Extract the [X, Y] coordinate from the center of the cell holding the provided text.  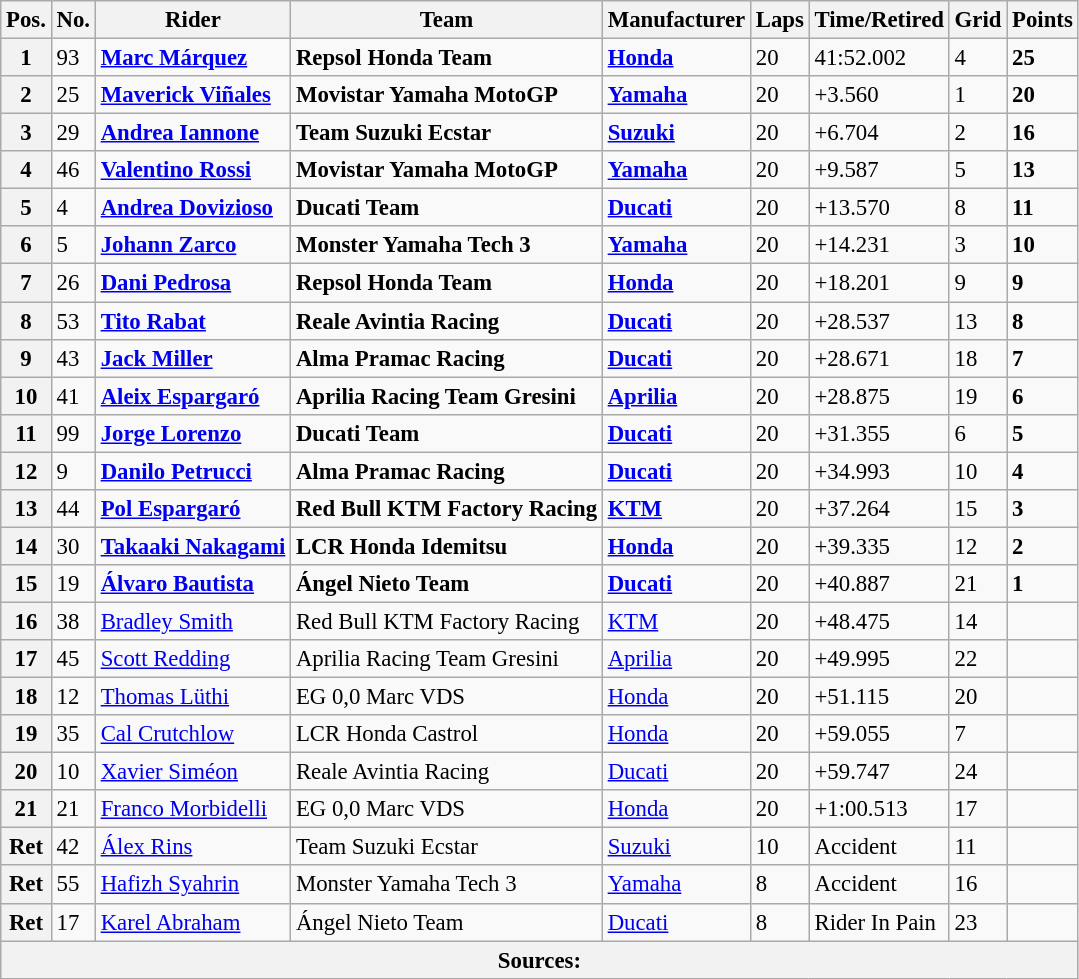
35 [73, 734]
+28.537 [879, 321]
29 [73, 133]
Tito Rabat [192, 321]
Xavier Siméon [192, 772]
46 [73, 170]
22 [978, 659]
+28.671 [879, 358]
Sources: [540, 960]
41:52.002 [879, 58]
Jorge Lorenzo [192, 433]
+9.587 [879, 170]
Jack Miller [192, 358]
Aleix Espargaró [192, 396]
93 [73, 58]
Points [1042, 20]
+34.993 [879, 471]
Grid [978, 20]
Franco Morbidelli [192, 809]
Marc Márquez [192, 58]
53 [73, 321]
+40.887 [879, 584]
Manufacturer [676, 20]
43 [73, 358]
Takaaki Nakagami [192, 546]
26 [73, 283]
Álvaro Bautista [192, 584]
Rider [192, 20]
+28.875 [879, 396]
+1:00.513 [879, 809]
+6.704 [879, 133]
Dani Pedrosa [192, 283]
38 [73, 621]
Valentino Rossi [192, 170]
Maverick Viñales [192, 95]
Time/Retired [879, 20]
+59.055 [879, 734]
Andrea Iannone [192, 133]
Karel Abraham [192, 922]
+18.201 [879, 283]
Laps [780, 20]
23 [978, 922]
42 [73, 847]
+39.335 [879, 546]
Thomas Lüthi [192, 697]
+31.355 [879, 433]
+59.747 [879, 772]
99 [73, 433]
+13.570 [879, 208]
+48.475 [879, 621]
LCR Honda Castrol [447, 734]
Team [447, 20]
Bradley Smith [192, 621]
Scott Redding [192, 659]
Rider In Pain [879, 922]
Álex Rins [192, 847]
+51.115 [879, 697]
+49.995 [879, 659]
Johann Zarco [192, 245]
No. [73, 20]
Pol Espargaró [192, 509]
Cal Crutchlow [192, 734]
30 [73, 546]
44 [73, 509]
41 [73, 396]
Danilo Petrucci [192, 471]
Pos. [26, 20]
45 [73, 659]
Hafizh Syahrin [192, 885]
24 [978, 772]
55 [73, 885]
+3.560 [879, 95]
+14.231 [879, 245]
Andrea Dovizioso [192, 208]
+37.264 [879, 509]
LCR Honda Idemitsu [447, 546]
